Locate the cell with the specified text and output its (X, Y) center coordinate. 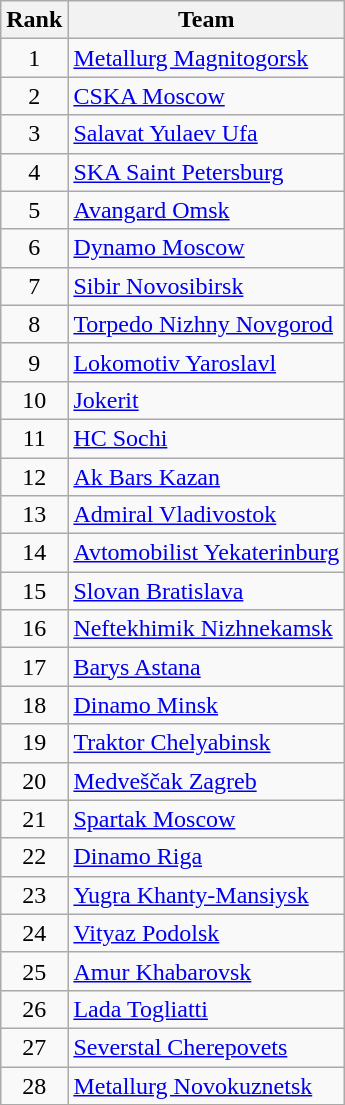
Metallurg Novokuznetsk (206, 1085)
23 (34, 895)
SKA Saint Petersburg (206, 172)
Amur Khabarovsk (206, 971)
Barys Astana (206, 667)
Spartak Moscow (206, 819)
Medveščak Zagreb (206, 781)
Sibir Novosibirsk (206, 286)
Dinamo Minsk (206, 705)
24 (34, 933)
1 (34, 58)
19 (34, 743)
14 (34, 553)
21 (34, 819)
Avangard Omsk (206, 210)
17 (34, 667)
3 (34, 134)
Dynamo Moscow (206, 248)
25 (34, 971)
28 (34, 1085)
2 (34, 96)
15 (34, 591)
Dinamo Riga (206, 857)
26 (34, 1009)
Lada Togliatti (206, 1009)
Avtomobilist Yekaterinburg (206, 553)
9 (34, 362)
22 (34, 857)
Jokerit (206, 400)
4 (34, 172)
Vityaz Podolsk (206, 933)
18 (34, 705)
Yugra Khanty-Mansiysk (206, 895)
7 (34, 286)
13 (34, 515)
16 (34, 629)
6 (34, 248)
Team (206, 20)
Admiral Vladivostok (206, 515)
20 (34, 781)
Traktor Chelyabinsk (206, 743)
11 (34, 438)
Torpedo Nizhny Novgorod (206, 324)
8 (34, 324)
Lokomotiv Yaroslavl (206, 362)
Salavat Yulaev Ufa (206, 134)
10 (34, 400)
HC Sochi (206, 438)
Rank (34, 20)
Slovan Bratislava (206, 591)
5 (34, 210)
Metallurg Magnitogorsk (206, 58)
Neftekhimik Nizhnekamsk (206, 629)
12 (34, 477)
27 (34, 1047)
CSKA Moscow (206, 96)
Severstal Cherepovets (206, 1047)
Ak Bars Kazan (206, 477)
